Scan for the cell matching the given text and deliver its [x, y] coordinate at center. 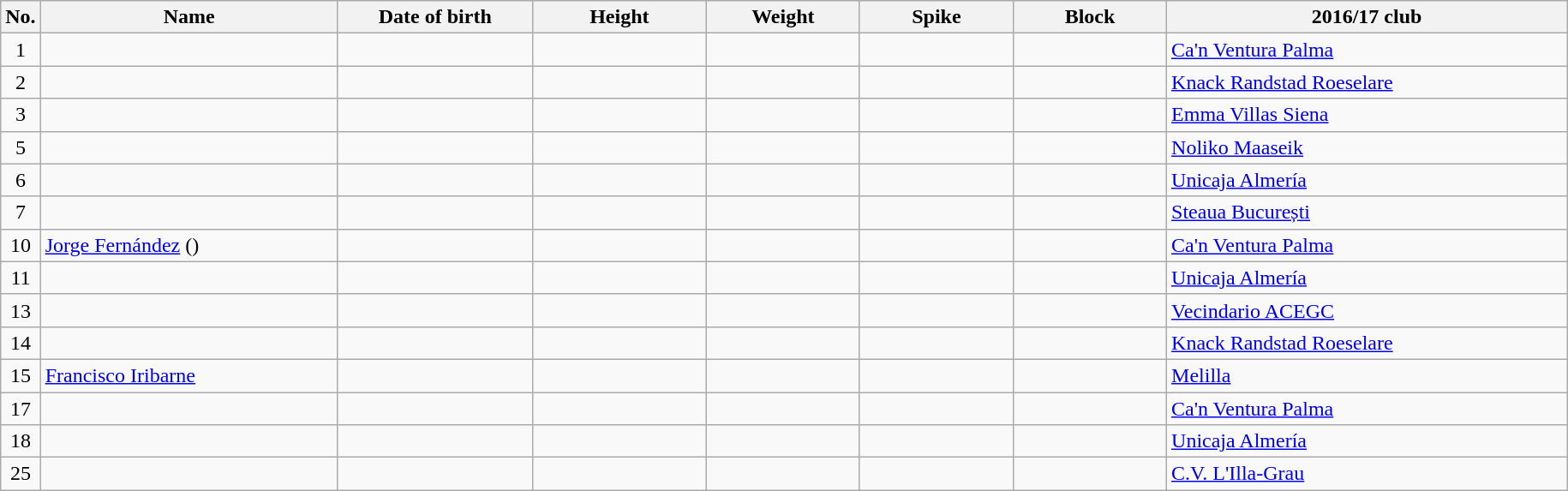
1 [21, 50]
Height [619, 17]
Spike [936, 17]
Steaua București [1368, 213]
17 [21, 409]
C.V. L'Illa-Grau [1368, 474]
5 [21, 147]
13 [21, 310]
Vecindario ACEGC [1368, 310]
18 [21, 441]
Block [1090, 17]
2 [21, 82]
3 [21, 115]
15 [21, 375]
Noliko Maaseik [1368, 147]
10 [21, 245]
Weight [783, 17]
7 [21, 213]
11 [21, 278]
6 [21, 180]
25 [21, 474]
No. [21, 17]
2016/17 club [1368, 17]
Emma Villas Siena [1368, 115]
Name [189, 17]
Jorge Fernández () [189, 245]
Francisco Iribarne [189, 375]
Date of birth [435, 17]
14 [21, 343]
Melilla [1368, 375]
